Scan for the cell matching the given text and deliver its (x, y) coordinate at center. 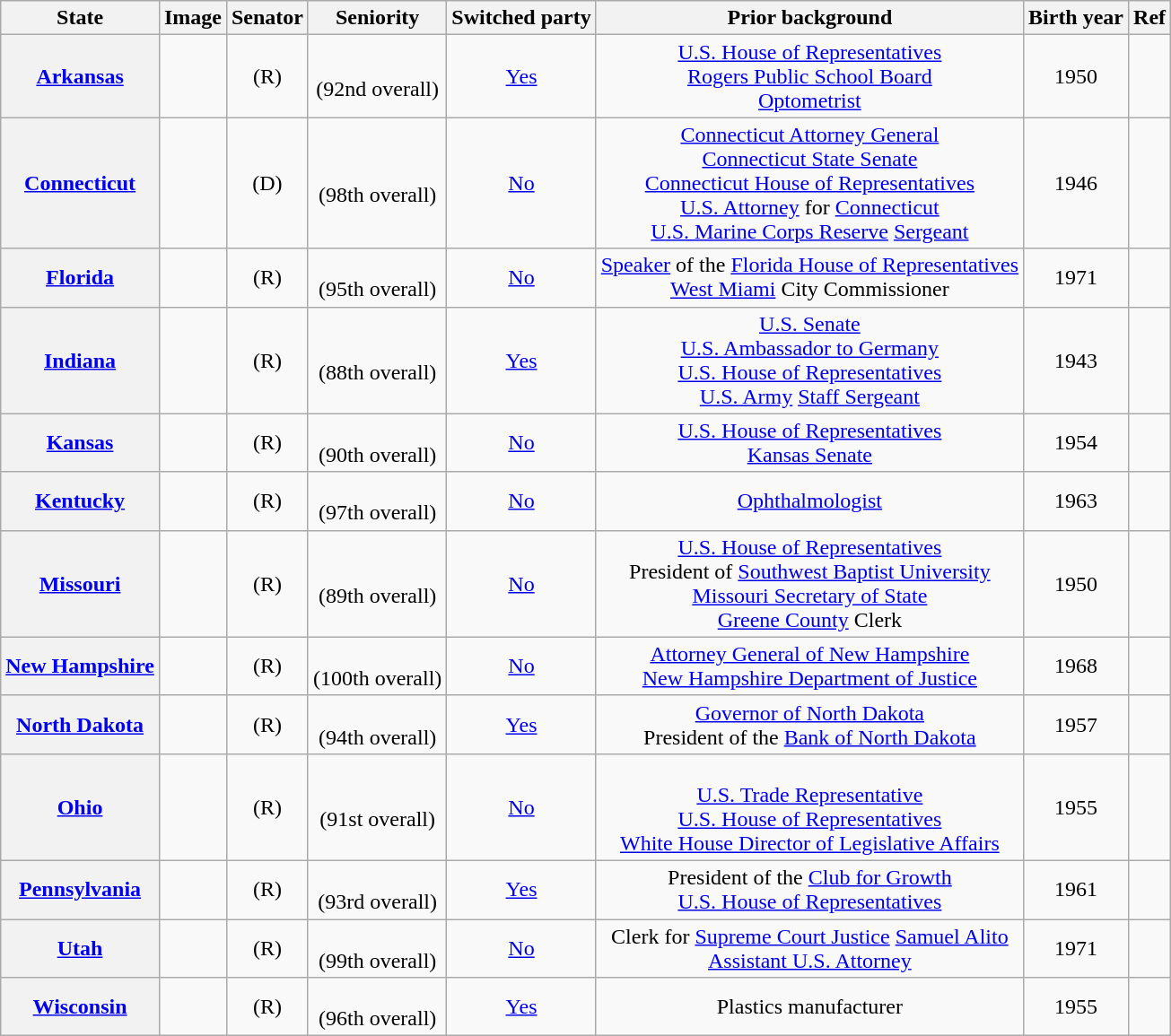
Connecticut (81, 183)
(99th overall) (377, 947)
Ref (1150, 18)
1968 (1077, 666)
North Dakota (81, 725)
Utah (81, 947)
Ophthalmologist (809, 501)
Kansas (81, 443)
U.S. House of RepresentativesKansas Senate (809, 443)
1957 (1077, 725)
New Hampshire (81, 666)
1943 (1077, 361)
(97th overall) (377, 501)
(88th overall) (377, 361)
Speaker of the Florida House of RepresentativesWest Miami City Commissioner (809, 278)
Image (192, 18)
Kentucky (81, 501)
Wisconsin (81, 1006)
Florida (81, 278)
Ohio (81, 807)
1961 (1077, 890)
Seniority (377, 18)
Prior background (809, 18)
(89th overall) (377, 583)
U.S. SenateU.S. Ambassador to GermanyU.S. House of RepresentativesU.S. Army Staff Sergeant (809, 361)
(91st overall) (377, 807)
Missouri (81, 583)
Senator (267, 18)
1954 (1077, 443)
U.S. House of RepresentativesPresident of Southwest Baptist UniversityMissouri Secretary of StateGreene County Clerk (809, 583)
Indiana (81, 361)
Switched party (521, 18)
Attorney General of New HampshireNew Hampshire Department of Justice (809, 666)
State (81, 18)
(D) (267, 183)
U.S. Trade RepresentativeU.S. House of RepresentativesWhite House Director of Legislative Affairs (809, 807)
(90th overall) (377, 443)
President of the Club for GrowthU.S. House of Representatives (809, 890)
1963 (1077, 501)
(98th overall) (377, 183)
(93rd overall) (377, 890)
Pennsylvania (81, 890)
(92nd overall) (377, 76)
(94th overall) (377, 725)
1946 (1077, 183)
Governor of North DakotaPresident of the Bank of North Dakota (809, 725)
U.S. House of RepresentativesRogers Public School BoardOptometrist (809, 76)
Clerk for Supreme Court Justice Samuel AlitoAssistant U.S. Attorney (809, 947)
Arkansas (81, 76)
Birth year (1077, 18)
(96th overall) (377, 1006)
(100th overall) (377, 666)
(95th overall) (377, 278)
Plastics manufacturer (809, 1006)
